Provide the [x, y] coordinate of the cell's center where the given text is located.  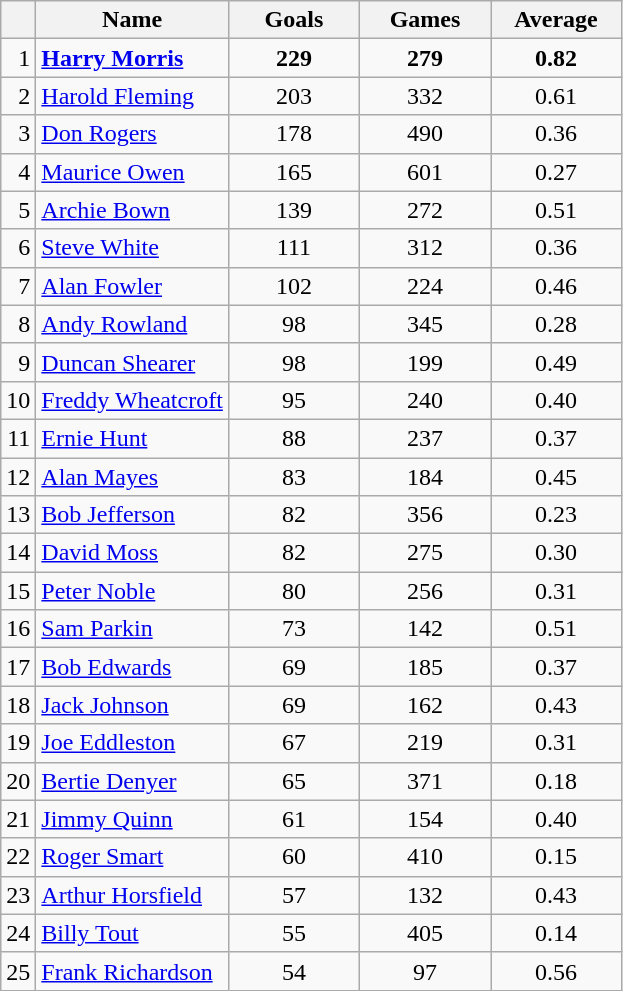
Roger Smart [132, 857]
0.15 [556, 857]
178 [294, 134]
0.27 [556, 172]
21 [18, 819]
165 [294, 172]
Steve White [132, 248]
Bertie Denyer [132, 781]
132 [424, 895]
275 [424, 553]
61 [294, 819]
Don Rogers [132, 134]
Jack Johnson [132, 705]
0.61 [556, 96]
55 [294, 933]
224 [424, 286]
Bob Edwards [132, 667]
229 [294, 58]
17 [18, 667]
Duncan Shearer [132, 362]
1 [18, 58]
14 [18, 553]
184 [424, 477]
Frank Richardson [132, 971]
Freddy Wheatcroft [132, 400]
20 [18, 781]
0.23 [556, 515]
0.14 [556, 933]
80 [294, 591]
60 [294, 857]
Goals [294, 20]
0.56 [556, 971]
405 [424, 933]
356 [424, 515]
345 [424, 324]
601 [424, 172]
19 [18, 743]
David Moss [132, 553]
490 [424, 134]
Jimmy Quinn [132, 819]
279 [424, 58]
0.45 [556, 477]
5 [18, 210]
240 [424, 400]
0.82 [556, 58]
24 [18, 933]
237 [424, 438]
9 [18, 362]
199 [424, 362]
11 [18, 438]
23 [18, 895]
0.46 [556, 286]
7 [18, 286]
6 [18, 248]
Joe Eddleston [132, 743]
54 [294, 971]
256 [424, 591]
67 [294, 743]
13 [18, 515]
Harry Morris [132, 58]
15 [18, 591]
272 [424, 210]
Name [132, 20]
18 [18, 705]
95 [294, 400]
Ernie Hunt [132, 438]
57 [294, 895]
25 [18, 971]
83 [294, 477]
219 [424, 743]
0.30 [556, 553]
3 [18, 134]
88 [294, 438]
Archie Bown [132, 210]
16 [18, 629]
410 [424, 857]
12 [18, 477]
Arthur Horsfield [132, 895]
111 [294, 248]
Billy Tout [132, 933]
332 [424, 96]
10 [18, 400]
142 [424, 629]
97 [424, 971]
0.18 [556, 781]
312 [424, 248]
Sam Parkin [132, 629]
371 [424, 781]
154 [424, 819]
139 [294, 210]
Maurice Owen [132, 172]
73 [294, 629]
0.28 [556, 324]
8 [18, 324]
Average [556, 20]
102 [294, 286]
162 [424, 705]
Bob Jefferson [132, 515]
Andy Rowland [132, 324]
65 [294, 781]
203 [294, 96]
0.49 [556, 362]
Alan Fowler [132, 286]
Peter Noble [132, 591]
185 [424, 667]
2 [18, 96]
22 [18, 857]
4 [18, 172]
Games [424, 20]
Harold Fleming [132, 96]
Alan Mayes [132, 477]
